From the cell containing the given text, extract its center point as (x, y) coordinate. 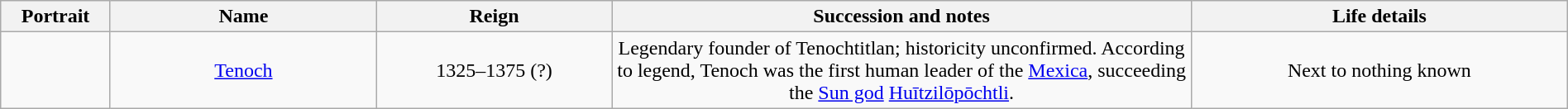
1325–1375 (?) (494, 70)
Reign (494, 17)
Portrait (56, 17)
Succession and notes (901, 17)
Next to nothing known (1379, 70)
Life details (1379, 17)
Name (243, 17)
Tenoch (243, 70)
